Capture the cell that displays the provided text and extract its [X, Y] central coordinate. 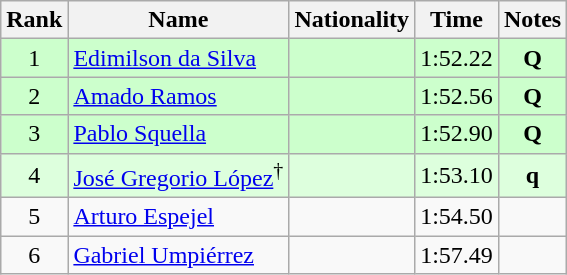
6 [34, 255]
1:54.50 [457, 217]
1:57.49 [457, 255]
Notes [532, 20]
4 [34, 176]
José Gregorio López† [178, 176]
Amado Ramos [178, 96]
1:52.56 [457, 96]
2 [34, 96]
Arturo Espejel [178, 217]
Pablo Squella [178, 134]
3 [34, 134]
1:52.90 [457, 134]
Name [178, 20]
Time [457, 20]
Nationality [352, 20]
1:52.22 [457, 58]
Gabriel Umpiérrez [178, 255]
Edimilson da Silva [178, 58]
q [532, 176]
1:53.10 [457, 176]
Rank [34, 20]
5 [34, 217]
1 [34, 58]
